Capture the cell that displays the provided text and extract its [X, Y] central coordinate. 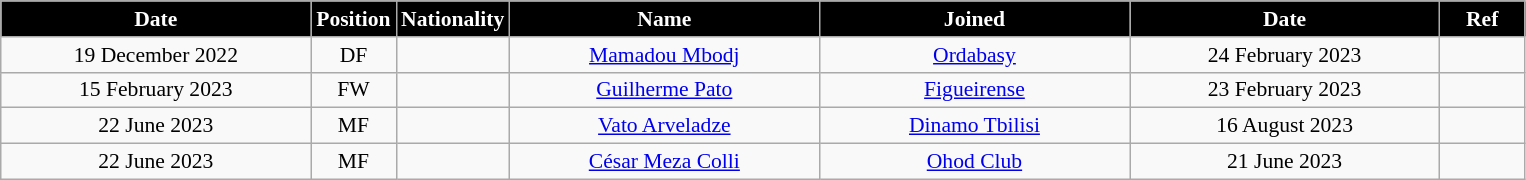
16 August 2023 [1285, 126]
Ref [1482, 19]
21 June 2023 [1285, 162]
Position [354, 19]
Ordabasy [974, 55]
DF [354, 55]
19 December 2022 [156, 55]
Vato Arveladze [664, 126]
FW [354, 90]
Nationality [452, 19]
24 February 2023 [1285, 55]
César Meza Colli [664, 162]
15 February 2023 [156, 90]
Figueirense [974, 90]
Joined [974, 19]
Mamadou Mbodj [664, 55]
Ohod Club [974, 162]
Dinamo Tbilisi [974, 126]
Name [664, 19]
23 February 2023 [1285, 90]
Guilherme Pato [664, 90]
